Find where the given text appears and provide that cell's center as (x, y) coordinate. 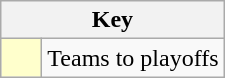
Key (112, 20)
Teams to playoffs (133, 58)
